Return [X, Y] of the center of cell containing provided text 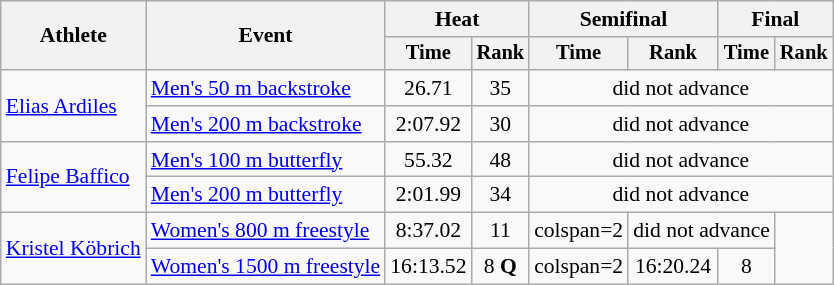
48 [501, 160]
2:01.99 [428, 195]
55.32 [428, 160]
16:20.24 [673, 267]
Athlete [74, 36]
Men's 100 m butterfly [266, 160]
8 Q [501, 267]
16:13.52 [428, 267]
Felipe Baffico [74, 178]
11 [501, 231]
34 [501, 195]
8 [746, 267]
Men's 50 m backstroke [266, 88]
2:07.92 [428, 124]
Men's 200 m backstroke [266, 124]
8:37.02 [428, 231]
Women's 1500 m freestyle [266, 267]
Semifinal [624, 19]
Elias Ardiles [74, 106]
Kristel Köbrich [74, 248]
30 [501, 124]
Women's 800 m freestyle [266, 231]
35 [501, 88]
Heat [457, 19]
26.71 [428, 88]
Final [776, 19]
Event [266, 36]
Men's 200 m butterfly [266, 195]
